From the cell containing the given text, extract its center point as (x, y) coordinate. 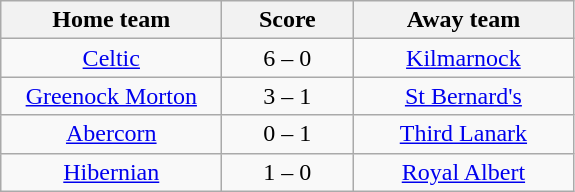
0 – 1 (288, 134)
Hibernian (112, 172)
Home team (112, 20)
Celtic (112, 58)
3 – 1 (288, 96)
St Bernard's (464, 96)
Away team (464, 20)
Kilmarnock (464, 58)
Abercorn (112, 134)
6 – 0 (288, 58)
Third Lanark (464, 134)
1 – 0 (288, 172)
Royal Albert (464, 172)
Score (288, 20)
Greenock Morton (112, 96)
